Pinpoint the cell where the given text exists, returning its [x, y] midpoint coordinate. 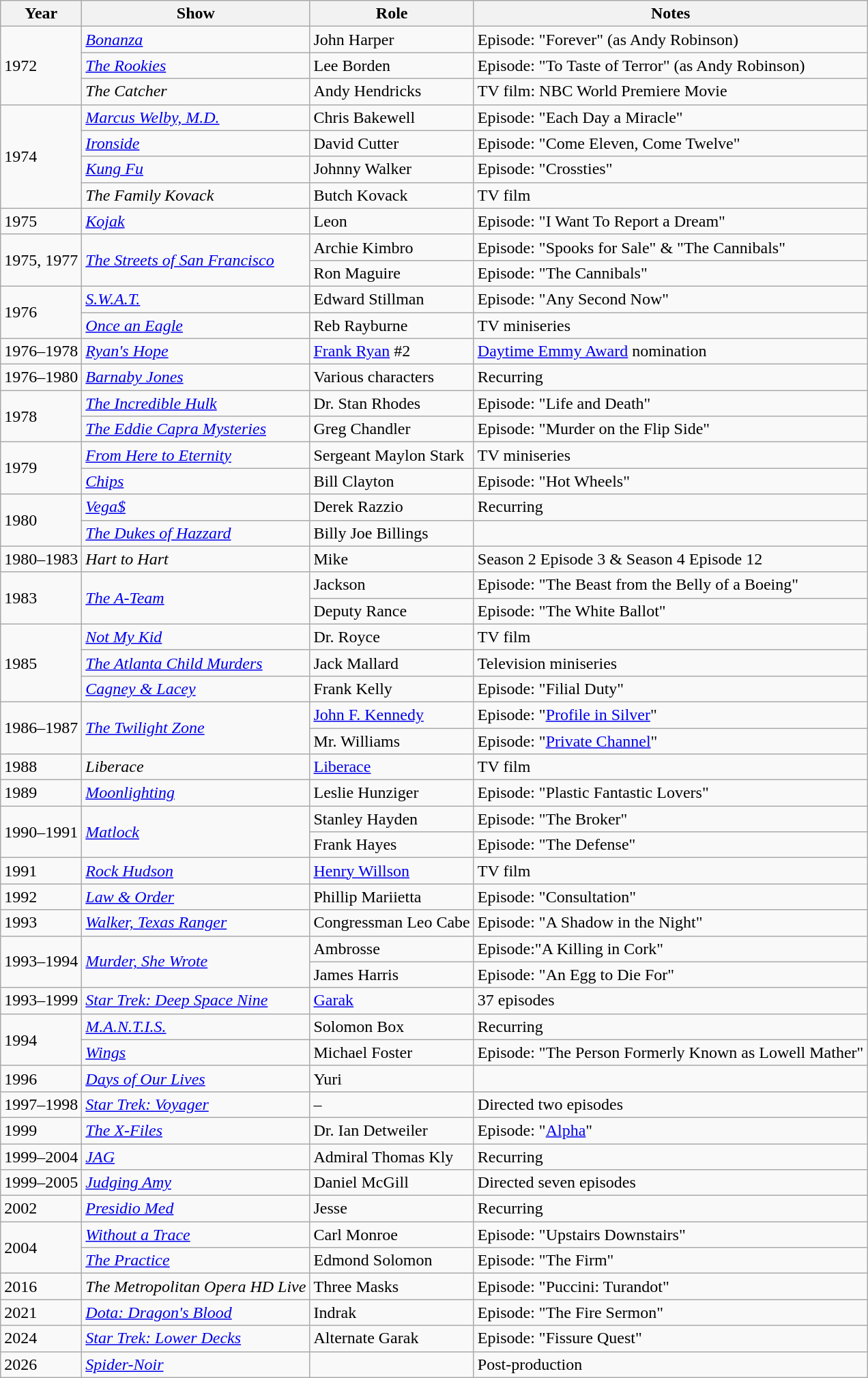
Mr. Williams [392, 741]
1975 [41, 221]
M.A.N.T.I.S. [196, 1027]
Show [196, 14]
Episode: "A Shadow in the Night" [670, 923]
Archie Kimbro [392, 247]
Ambrosse [392, 949]
Reb Rayburne [392, 326]
Leslie Hunziger [392, 793]
1972 [41, 66]
Episode: "The Cannibals" [670, 273]
Episode: "Life and Death" [670, 403]
Mike [392, 559]
Indrak [392, 1312]
The Metropolitan Opera HD Live [196, 1287]
1979 [41, 468]
Role [392, 14]
1999 [41, 1130]
Episode: "Come Eleven, Come Twelve" [670, 143]
2021 [41, 1312]
The Atlanta Child Murders [196, 663]
Frank Hayes [392, 845]
Episode: "The Defense" [670, 845]
Law & Order [196, 897]
Rock Hudson [196, 871]
– [392, 1104]
Murder, She Wrote [196, 962]
Episode: "The Firm" [670, 1261]
Sergeant Maylon Stark [392, 455]
Yuri [392, 1078]
Vega$ [196, 507]
Notes [670, 14]
Bill Clayton [392, 481]
1999–2005 [41, 1183]
1976–1978 [41, 351]
1992 [41, 897]
Episode: "Private Channel" [670, 741]
Episode: "Profile in Silver" [670, 715]
JAG [196, 1157]
1989 [41, 793]
1976–1980 [41, 377]
Three Masks [392, 1287]
1980 [41, 520]
Johnny Walker [392, 169]
Daytime Emmy Award nomination [670, 351]
Barnaby Jones [196, 377]
Jackson [392, 585]
2024 [41, 1338]
Once an Eagle [196, 326]
Matlock [196, 832]
1993–1994 [41, 962]
Episode: "Plastic Fantastic Lovers" [670, 793]
Ryan's Hope [196, 351]
Ron Maguire [392, 273]
Episode:"A Killing in Cork" [670, 949]
Episode: "The Person Formerly Known as Lowell Mather" [670, 1052]
1994 [41, 1039]
Hart to Hart [196, 559]
John F. Kennedy [392, 715]
Lee Borden [392, 66]
2002 [41, 1209]
David Cutter [392, 143]
Jesse [392, 1209]
Episode: "Murder on the Flip Side" [670, 429]
The Twilight Zone [196, 728]
Episode: "I Want To Report a Dream" [670, 221]
Episode: "Each Day a Miracle" [670, 117]
Bonanza [196, 40]
Dota: Dragon's Blood [196, 1312]
Derek Razzio [392, 507]
1986–1987 [41, 728]
Presidio Med [196, 1209]
Star Trek: Voyager [196, 1104]
Chips [196, 481]
Star Trek: Deep Space Nine [196, 1001]
1976 [41, 312]
1988 [41, 767]
Episode: "Consultation" [670, 897]
Cagney & Lacey [196, 689]
Episode: "The Fire Sermon" [670, 1312]
The Practice [196, 1261]
Carl Monroe [392, 1235]
Episode: "The Broker" [670, 819]
Television miniseries [670, 663]
The A-Team [196, 598]
Episode: "The White Ballot" [670, 611]
The Catcher [196, 91]
Days of Our Lives [196, 1078]
37 episodes [670, 1001]
Frank Kelly [392, 689]
James Harris [392, 975]
Episode: "Fissure Quest" [670, 1338]
Directed seven episodes [670, 1183]
Edmond Solomon [392, 1261]
Stanley Hayden [392, 819]
Solomon Box [392, 1027]
S.W.A.T. [196, 299]
1980–1983 [41, 559]
Deputy Rance [392, 611]
Greg Chandler [392, 429]
1983 [41, 598]
Post-production [670, 1364]
Episode: "Puccini: Turandot" [670, 1287]
Wings [196, 1052]
2004 [41, 1248]
Jack Mallard [392, 663]
1975, 1977 [41, 260]
Directed two episodes [670, 1104]
2016 [41, 1287]
Various characters [392, 377]
1991 [41, 871]
The Eddie Capra Mysteries [196, 429]
Phillip Mariietta [392, 897]
TV film: NBC World Premiere Movie [670, 91]
1996 [41, 1078]
Ironside [196, 143]
Walker, Texas Ranger [196, 923]
The Streets of San Francisco [196, 260]
Episode: "Hot Wheels" [670, 481]
Moonlighting [196, 793]
Episode: "Upstairs Downstairs" [670, 1235]
Daniel McGill [392, 1183]
Henry Willson [392, 871]
Episode: "The Beast from the Belly of a Boeing" [670, 585]
Dr. Royce [392, 637]
1993 [41, 923]
Congressman Leo Cabe [392, 923]
2026 [41, 1364]
The Family Kovack [196, 195]
Not My Kid [196, 637]
1990–1991 [41, 832]
1978 [41, 416]
Episode: "Forever" (as Andy Robinson) [670, 40]
Edward Stillman [392, 299]
Star Trek: Lower Decks [196, 1338]
From Here to Eternity [196, 455]
Chris Bakewell [392, 117]
1974 [41, 156]
The Incredible Hulk [196, 403]
Spider-Noir [196, 1364]
Andy Hendricks [392, 91]
Year [41, 14]
Butch Kovack [392, 195]
Marcus Welby, M.D. [196, 117]
Episode: "Any Second Now" [670, 299]
Dr. Stan Rhodes [392, 403]
Kung Fu [196, 169]
Episode: "Alpha" [670, 1130]
John Harper [392, 40]
Season 2 Episode 3 & Season 4 Episode 12 [670, 559]
Michael Foster [392, 1052]
Episode: "Crossties" [670, 169]
Frank Ryan #2 [392, 351]
Alternate Garak [392, 1338]
Leon [392, 221]
The Rookies [196, 66]
1997–1998 [41, 1104]
Judging Amy [196, 1183]
1999–2004 [41, 1157]
The Dukes of Hazzard [196, 533]
Billy Joe Billings [392, 533]
Dr. Ian Detweiler [392, 1130]
Episode: "To Taste of Terror" (as Andy Robinson) [670, 66]
The X-Files [196, 1130]
Episode: "An Egg to Die For" [670, 975]
Garak [392, 1001]
Admiral Thomas Kly [392, 1157]
Episode: "Spooks for Sale" & "The Cannibals" [670, 247]
Kojak [196, 221]
1993–1999 [41, 1001]
1985 [41, 663]
Episode: "Filial Duty" [670, 689]
Without a Trace [196, 1235]
